Scan for the cell matching the given text and deliver its [X, Y] coordinate at center. 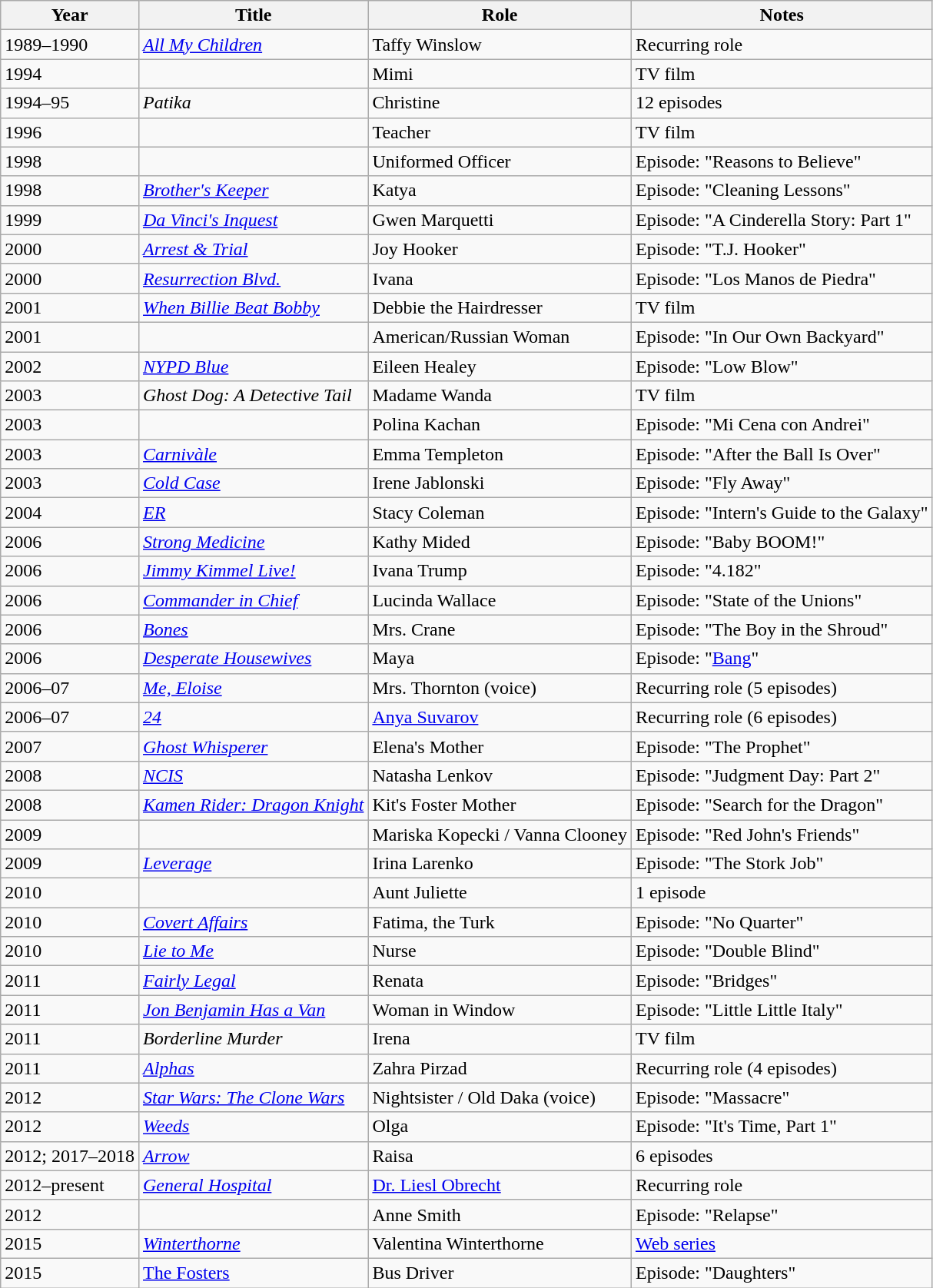
Katya [500, 191]
Mrs. Thornton (voice) [500, 688]
12 episodes [782, 103]
Episode: "Judgment Day: Part 2" [782, 775]
6 episodes [782, 1156]
NYPD Blue [253, 367]
Bones [253, 629]
Episode: "Los Manos de Piedra" [782, 278]
Christine [500, 103]
Stacy Coleman [500, 513]
American/Russian Woman [500, 337]
Dr. Liesl Obrecht [500, 1185]
Episode: "It's Time, Part 1" [782, 1127]
Madame Wanda [500, 396]
Commander in Chief [253, 600]
Lucinda Wallace [500, 600]
Recurring role (4 episodes) [782, 1068]
Valentina Winterthorne [500, 1243]
Jimmy Kimmel Live! [253, 571]
Weeds [253, 1127]
Episode: "Low Blow" [782, 367]
Ivana Trump [500, 571]
Year [70, 15]
Kamen Rider: Dragon Knight [253, 805]
ER [253, 513]
Ghost Dog: A Detective Tail [253, 396]
Mimi [500, 74]
Lie to Me [253, 951]
Episode: "Relapse" [782, 1214]
Debbie the Hairdresser [500, 307]
Title [253, 15]
NCIS [253, 775]
Episode: "Bridges" [782, 981]
When Billie Beat Bobby [253, 307]
Recurring role (6 episodes) [782, 717]
Recurring role (5 episodes) [782, 688]
Arrest & Trial [253, 249]
2004 [70, 513]
1994–95 [70, 103]
Fatima, the Turk [500, 922]
Elena's Mother [500, 746]
2002 [70, 367]
2012; 2017–2018 [70, 1156]
1994 [70, 74]
Episode: "Little Little Italy" [782, 1010]
Woman in Window [500, 1010]
Nurse [500, 951]
Raisa [500, 1156]
Ivana [500, 278]
Web series [782, 1243]
Fairly Legal [253, 981]
1996 [70, 132]
Me, Eloise [253, 688]
Episode: "Reasons to Believe" [782, 161]
Episode: "State of the Unions" [782, 600]
Notes [782, 15]
Alphas [253, 1068]
Mrs. Crane [500, 629]
Leverage [253, 864]
Patika [253, 103]
Episode: "Daughters" [782, 1273]
Da Vinci's Inquest [253, 220]
Gwen Marquetti [500, 220]
Mariska Kopecki / Vanna Clooney [500, 834]
Kathy Mided [500, 542]
Ghost Whisperer [253, 746]
Desperate Housewives [253, 659]
Episode: "Bang" [782, 659]
Episode: "Double Blind" [782, 951]
Brother's Keeper [253, 191]
Renata [500, 981]
All My Children [253, 45]
Episode: "Baby BOOM!" [782, 542]
Polina Kachan [500, 425]
Covert Affairs [253, 922]
Aunt Juliette [500, 893]
Irena [500, 1039]
2012–present [70, 1185]
Irina Larenko [500, 864]
Episode: "Red John's Friends" [782, 834]
Cold Case [253, 483]
Episode: "Massacre" [782, 1097]
Episode: "T.J. Hooker" [782, 249]
24 [253, 717]
1989–1990 [70, 45]
Bus Driver [500, 1273]
Joy Hooker [500, 249]
Episode: "The Prophet" [782, 746]
Winterthorne [253, 1243]
Eileen Healey [500, 367]
Episode: "Intern's Guide to the Galaxy" [782, 513]
Irene Jablonski [500, 483]
Episode: "A Cinderella Story: Part 1" [782, 220]
Star Wars: The Clone Wars [253, 1097]
Episode: "4.182" [782, 571]
Maya [500, 659]
Episode: "Fly Away" [782, 483]
Olga [500, 1127]
Arrow [253, 1156]
Teacher [500, 132]
Strong Medicine [253, 542]
Episode: "The Boy in the Shroud" [782, 629]
Taffy Winslow [500, 45]
1 episode [782, 893]
Role [500, 15]
Episode: "In Our Own Backyard" [782, 337]
General Hospital [253, 1185]
Episode: "Mi Cena con Andrei" [782, 425]
The Fosters [253, 1273]
Episode: "Cleaning Lessons" [782, 191]
2007 [70, 746]
Natasha Lenkov [500, 775]
Jon Benjamin Has a Van [253, 1010]
Carnivàle [253, 454]
Anya Suvarov [500, 717]
Resurrection Blvd. [253, 278]
1999 [70, 220]
Episode: "After the Ball Is Over" [782, 454]
Zahra Pirzad [500, 1068]
Episode: "Search for the Dragon" [782, 805]
Anne Smith [500, 1214]
Episode: "No Quarter" [782, 922]
Kit's Foster Mother [500, 805]
Episode: "The Stork Job" [782, 864]
Emma Templeton [500, 454]
Borderline Murder [253, 1039]
Uniformed Officer [500, 161]
Nightsister / Old Daka (voice) [500, 1097]
